Find where the given text appears and provide that cell's center as [x, y] coordinate. 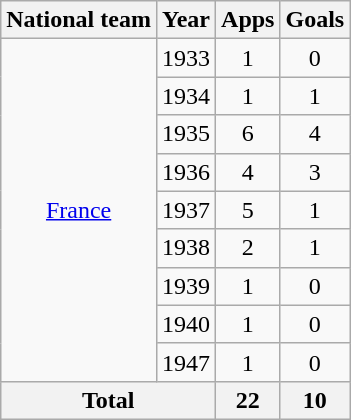
2 [248, 248]
Goals [315, 20]
Apps [248, 20]
Total [108, 400]
1933 [186, 58]
1940 [186, 324]
10 [315, 400]
France [79, 210]
1934 [186, 96]
3 [315, 172]
1938 [186, 248]
1947 [186, 362]
National team [79, 20]
Year [186, 20]
1936 [186, 172]
5 [248, 210]
6 [248, 134]
1935 [186, 134]
22 [248, 400]
1939 [186, 286]
1937 [186, 210]
